Capture the cell that displays the provided text and extract its (X, Y) central coordinate. 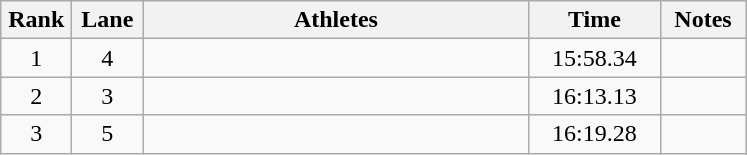
2 (36, 96)
Notes (703, 20)
Rank (36, 20)
15:58.34 (594, 58)
5 (108, 134)
Athletes (336, 20)
16:13.13 (594, 96)
1 (36, 58)
16:19.28 (594, 134)
Time (594, 20)
4 (108, 58)
Lane (108, 20)
